Find where the given text appears and provide that cell's center as [x, y] coordinate. 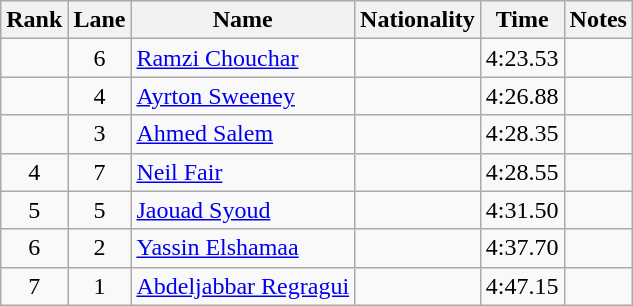
4:47.15 [522, 286]
Name [243, 20]
2 [100, 248]
Time [522, 20]
1 [100, 286]
Ayrton Sweeney [243, 96]
4:31.50 [522, 210]
Lane [100, 20]
Neil Fair [243, 172]
Jaouad Syoud [243, 210]
3 [100, 134]
Rank [34, 20]
4:28.35 [522, 134]
4:23.53 [522, 58]
4:28.55 [522, 172]
4:37.70 [522, 248]
Nationality [418, 20]
Yassin Elshamaa [243, 248]
Notes [598, 20]
4:26.88 [522, 96]
Ramzi Chouchar [243, 58]
Abdeljabbar Regragui [243, 286]
Ahmed Salem [243, 134]
